Scan for the cell matching the given text and deliver its (x, y) coordinate at center. 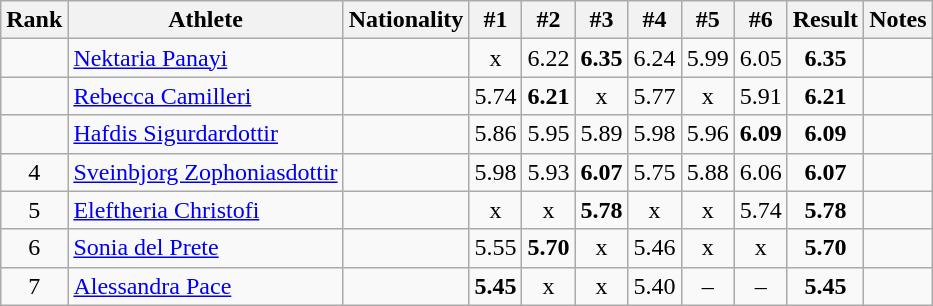
#1 (496, 20)
5.99 (708, 58)
#5 (708, 20)
#4 (654, 20)
5.77 (654, 96)
5.55 (496, 248)
5.46 (654, 248)
5.86 (496, 134)
5.89 (602, 134)
6.24 (654, 58)
5.91 (760, 96)
#3 (602, 20)
5.40 (654, 286)
5.96 (708, 134)
5 (34, 210)
5.93 (548, 172)
Nationality (406, 20)
4 (34, 172)
6 (34, 248)
Eleftheria Christofi (206, 210)
Rank (34, 20)
Result (825, 20)
Sonia del Prete (206, 248)
Alessandra Pace (206, 286)
6.06 (760, 172)
Rebecca Camilleri (206, 96)
6.22 (548, 58)
7 (34, 286)
5.95 (548, 134)
5.75 (654, 172)
#2 (548, 20)
Notes (898, 20)
5.88 (708, 172)
Sveinbjorg Zophoniasdottir (206, 172)
#6 (760, 20)
Nektaria Panayi (206, 58)
Hafdis Sigurdardottir (206, 134)
Athlete (206, 20)
6.05 (760, 58)
